Extract the (x, y) coordinate from the center of the cell holding the provided text.  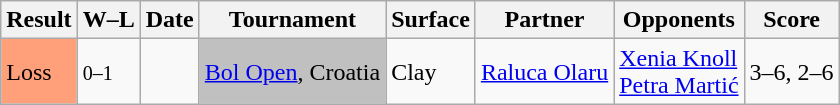
0–1 (108, 72)
Bol Open, Croatia (292, 72)
Tournament (292, 20)
Clay (431, 72)
Xenia Knoll Petra Martić (679, 72)
Partner (544, 20)
Date (170, 20)
3–6, 2–6 (792, 72)
W–L (108, 20)
Raluca Olaru (544, 72)
Result (39, 20)
Opponents (679, 20)
Score (792, 20)
Loss (39, 72)
Surface (431, 20)
